Extract the [x, y] coordinate from the center of the cell holding the provided text.  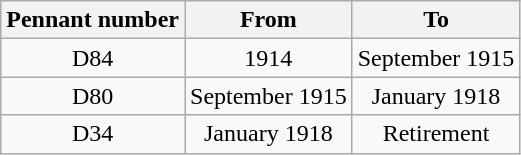
D80 [93, 96]
Pennant number [93, 20]
Retirement [436, 134]
1914 [268, 58]
From [268, 20]
To [436, 20]
D84 [93, 58]
D34 [93, 134]
